Scan for the cell matching the given text and deliver its (x, y) coordinate at center. 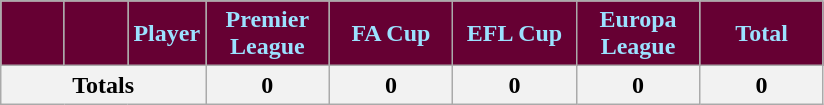
FA Cup (391, 34)
Player (167, 34)
EFL Cup (515, 34)
Total (762, 34)
Europa League (638, 34)
Premier League (268, 34)
Totals (104, 85)
